Capture the cell that displays the provided text and extract its (X, Y) central coordinate. 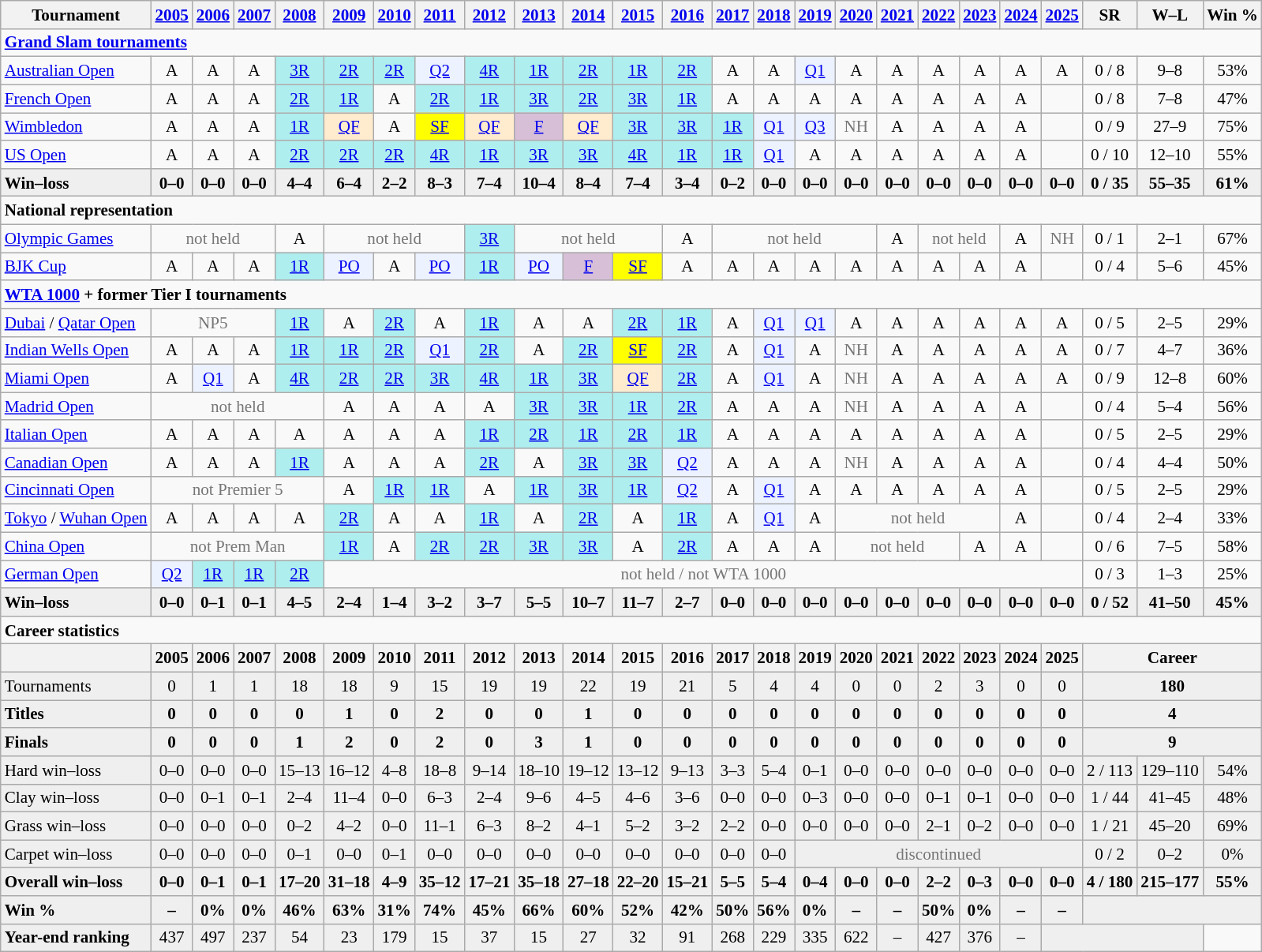
41–50 (1170, 602)
8–2 (538, 826)
32 (638, 938)
1 / 21 (1110, 826)
22 (589, 685)
6–4 (349, 182)
36% (1233, 350)
8–4 (589, 182)
427 (938, 938)
622 (856, 938)
91 (687, 938)
4 / 180 (1110, 881)
42% (687, 909)
11–7 (638, 602)
3–4 (687, 182)
61% (1233, 182)
5–6 (1170, 267)
3–7 (489, 602)
US Open (76, 155)
15–21 (687, 881)
Wimbledon (76, 126)
NP5 (213, 322)
not Prem Man (238, 546)
5–2 (638, 826)
18–10 (538, 770)
31–18 (349, 881)
0 / 6 (1110, 546)
335 (815, 938)
27–18 (589, 881)
45–20 (1170, 826)
WTA 1000 + former Tier I tournaments (631, 294)
2–7 (687, 602)
W–L (1170, 14)
21 (687, 685)
0 / 2 (1110, 854)
11–4 (349, 797)
237 (254, 938)
437 (172, 938)
French Open (76, 98)
229 (773, 938)
0 / 3 (1110, 575)
52% (638, 909)
0–4 (815, 881)
12–10 (1170, 155)
3–3 (732, 770)
Australian Open (76, 71)
Canadian Open (76, 463)
Tournament (76, 14)
5 (732, 685)
4–7 (1170, 350)
41–45 (1170, 797)
Career (1173, 658)
Tokyo / Wuhan Open (76, 518)
268 (732, 938)
27 (589, 938)
75% (1233, 126)
not Premier 5 (238, 489)
9–13 (687, 770)
54 (300, 938)
46% (300, 909)
55–35 (1170, 182)
37 (489, 938)
129–110 (1170, 770)
0 / 52 (1110, 602)
10–4 (538, 182)
23 (349, 938)
1–4 (395, 602)
National representation (631, 210)
0 / 1 (1110, 238)
Tournaments (76, 685)
SR (1110, 14)
25% (1233, 575)
376 (979, 938)
35–12 (440, 881)
66% (538, 909)
Hard win–loss (76, 770)
0 / 7 (1110, 350)
1 / 44 (1110, 797)
discontinued (939, 854)
China Open (76, 546)
2 / 113 (1110, 770)
1–3 (1170, 575)
179 (395, 938)
9–6 (538, 797)
16–12 (349, 770)
58% (1233, 546)
22–20 (638, 881)
0 / 35 (1110, 182)
18–8 (440, 770)
69% (1233, 826)
4–6 (638, 797)
Grand Slam tournaments (631, 43)
53% (1233, 71)
Year-end ranking (76, 938)
Indian Wells Open (76, 350)
Titles (76, 714)
17–20 (300, 881)
74% (440, 909)
3–6 (687, 797)
7–5 (1170, 546)
German Open (76, 575)
215–177 (1170, 881)
9–14 (489, 770)
10–7 (589, 602)
not held / not WTA 1000 (704, 575)
27–9 (1170, 126)
9–8 (1170, 71)
13–12 (638, 770)
47% (1233, 98)
Madrid Open (76, 406)
Italian Open (76, 434)
Clay win–loss (76, 797)
35–18 (538, 881)
17–21 (489, 881)
Cincinnati Open (76, 489)
Finals (76, 742)
4–9 (395, 881)
Dubai / Qatar Open (76, 322)
Overall win–loss (76, 881)
54% (1233, 770)
33% (1233, 518)
Grass win–loss (76, 826)
0 / 10 (1110, 155)
11–1 (440, 826)
Olympic Games (76, 238)
Carpet win–loss (76, 854)
67% (1233, 238)
12–8 (1170, 379)
19–12 (589, 770)
31% (395, 909)
Career statistics (631, 630)
Miami Open (76, 379)
4–2 (349, 826)
180 (1173, 685)
7–8 (1170, 98)
4–1 (589, 826)
4–8 (395, 770)
48% (1233, 797)
BJK Cup (76, 267)
8–3 (440, 182)
Q3 (815, 126)
497 (213, 938)
63% (349, 909)
15–13 (300, 770)
